Find where the given text appears and provide that cell's center as [X, Y] coordinate. 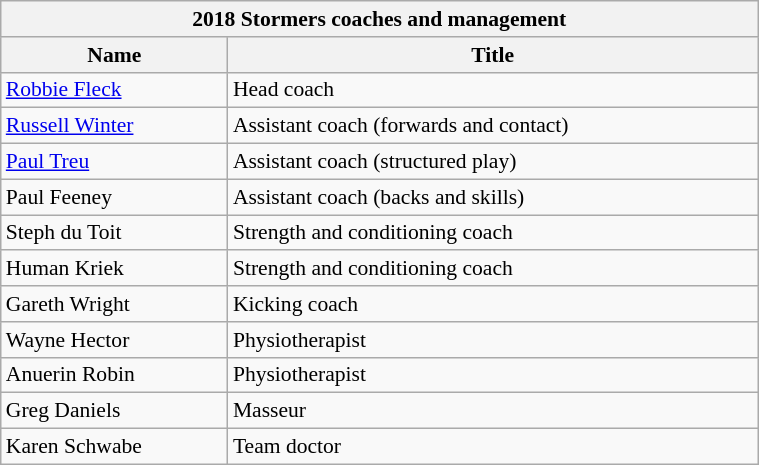
Human Kriek [114, 269]
Title [493, 55]
Anuerin Robin [114, 375]
Assistant coach (forwards and contact) [493, 126]
Kicking coach [493, 304]
Head coach [493, 90]
Masseur [493, 411]
Steph du Toit [114, 233]
Name [114, 55]
Russell Winter [114, 126]
Karen Schwabe [114, 447]
Team doctor [493, 447]
Robbie Fleck [114, 90]
Assistant coach (backs and skills) [493, 197]
Paul Feeney [114, 197]
Wayne Hector [114, 340]
Paul Treu [114, 162]
2018 Stormers coaches and management [380, 19]
Greg Daniels [114, 411]
Gareth Wright [114, 304]
Assistant coach (structured play) [493, 162]
